Locate the cell with the specified text and output its [X, Y] center coordinate. 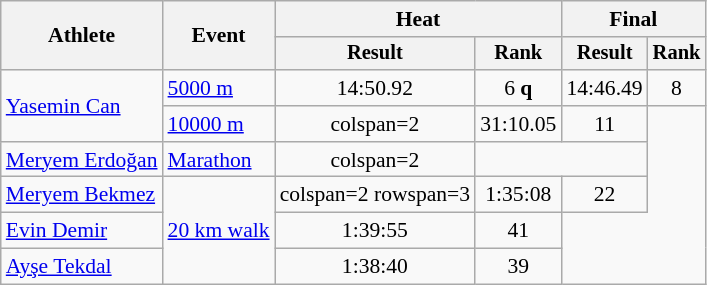
Evin Demir [82, 231]
41 [518, 231]
Final [633, 19]
Yasemin Can [82, 106]
39 [518, 267]
Event [219, 36]
1:35:08 [518, 195]
11 [604, 124]
5000 m [219, 88]
20 km walk [219, 230]
14:46.49 [604, 88]
Heat [418, 19]
6 q [518, 88]
1:38:40 [376, 267]
8 [677, 88]
Marathon [219, 160]
Meryem Erdoğan [82, 160]
22 [604, 195]
10000 m [219, 124]
14:50.92 [376, 88]
31:10.05 [518, 124]
1:39:55 [376, 231]
colspan=2 rowspan=3 [376, 195]
Athlete [82, 36]
Meryem Bekmez [82, 195]
Ayşe Tekdal [82, 267]
